Return the [x, y] coordinate for the center point of the cell that contains the specified text.  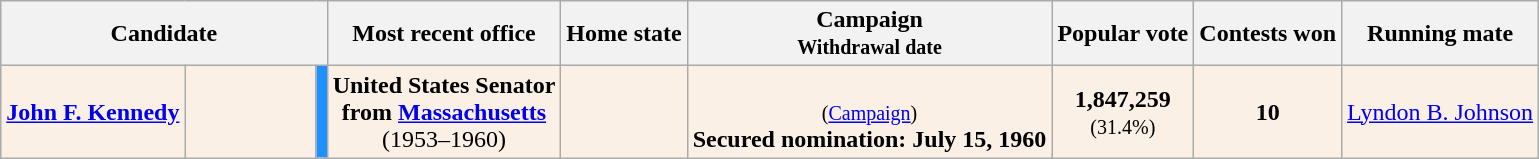
Candidate [164, 34]
CampaignWithdrawal date [870, 34]
(Campaign)Secured nomination: July 15, 1960 [870, 112]
Running mate [1440, 34]
Popular vote [1123, 34]
John F. Kennedy [93, 112]
10 [1268, 112]
Most recent office [444, 34]
Lyndon B. Johnson [1440, 112]
United States Senatorfrom Massachusetts(1953–1960) [444, 112]
Contests won [1268, 34]
1,847,259(31.4%) [1123, 112]
Home state [624, 34]
